Determine the [X, Y] coordinate at the center of the cell enclosing the given text.  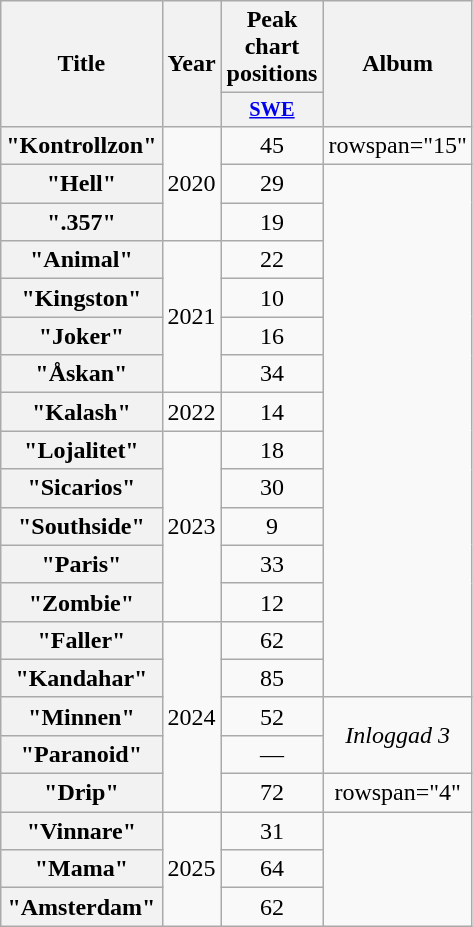
rowspan="15" [398, 145]
Album [398, 64]
12 [272, 602]
2022 [192, 412]
22 [272, 260]
"Lojalitet" [82, 450]
33 [272, 564]
31 [272, 831]
2025 [192, 869]
"Kingston" [82, 298]
".357" [82, 222]
"Kandahar" [82, 678]
Inloggad 3 [398, 735]
"Kontrollzon" [82, 145]
"Minnen" [82, 716]
2021 [192, 317]
72 [272, 793]
"Zombie" [82, 602]
52 [272, 716]
SWE [272, 110]
"Kalash" [82, 412]
"Sicarios" [82, 488]
85 [272, 678]
18 [272, 450]
"Drip" [82, 793]
2023 [192, 526]
34 [272, 374]
Peak chart positions [272, 47]
14 [272, 412]
Year [192, 64]
"Hell" [82, 184]
"Southside" [82, 526]
"Animal" [82, 260]
Title [82, 64]
64 [272, 869]
2024 [192, 716]
29 [272, 184]
30 [272, 488]
"Mama" [82, 869]
"Faller" [82, 640]
— [272, 754]
45 [272, 145]
16 [272, 336]
"Paranoid" [82, 754]
"Joker" [82, 336]
"Paris" [82, 564]
rowspan="4" [398, 793]
9 [272, 526]
"Åskan" [82, 374]
"Amsterdam" [82, 907]
"Vinnare" [82, 831]
19 [272, 222]
2020 [192, 183]
10 [272, 298]
